Detect which cell encompasses the target text, then output its (X, Y) center coordinate. 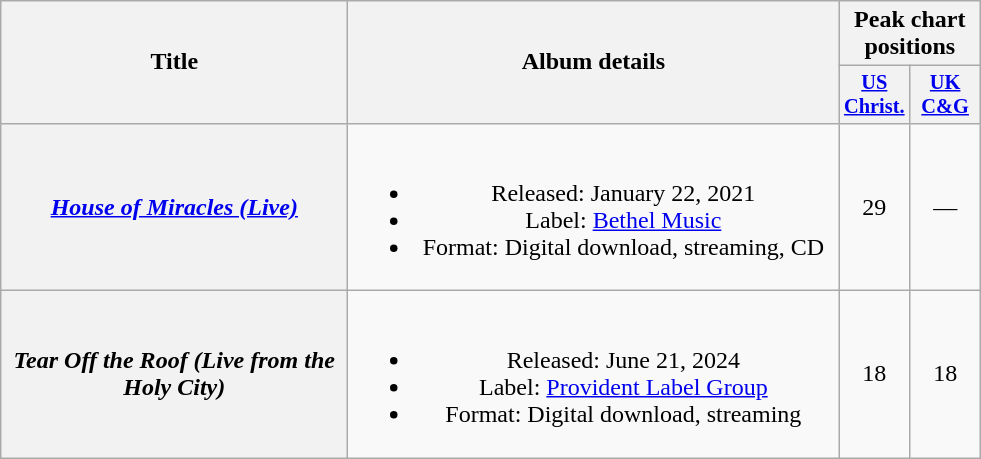
Peak chart positions (910, 34)
House of Miracles (Live) (174, 206)
Released: January 22, 2021Label: Bethel MusicFormat: Digital download, streaming, CD (594, 206)
Tear Off the Roof (Live from the Holy City) (174, 374)
29 (874, 206)
Album details (594, 62)
USChrist. (874, 95)
Released: June 21, 2024Label: Provident Label GroupFormat: Digital download, streaming (594, 374)
— (946, 206)
Title (174, 62)
UKC&G (946, 95)
